Capture the cell that displays the provided text and extract its (X, Y) central coordinate. 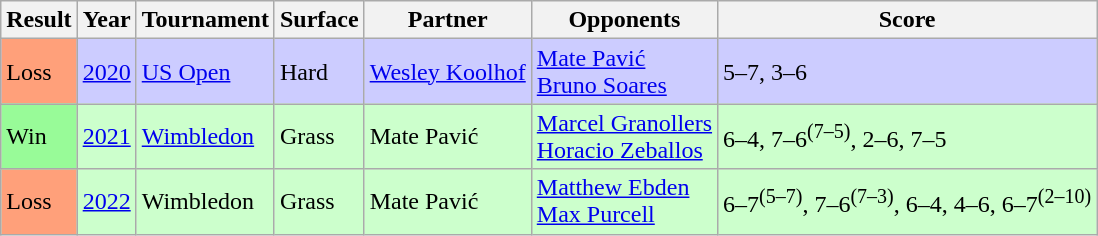
Score (908, 20)
Hard (319, 72)
Matthew Ebden Max Purcell (624, 202)
2022 (106, 202)
6–4, 7–6(7–5), 2–6, 7–5 (908, 136)
Result (39, 20)
Tournament (205, 20)
Partner (448, 20)
US Open (205, 72)
Year (106, 20)
Win (39, 136)
5–7, 3–6 (908, 72)
2020 (106, 72)
Surface (319, 20)
Mate Pavić Bruno Soares (624, 72)
Wesley Koolhof (448, 72)
Marcel Granollers Horacio Zeballos (624, 136)
6–7(5–7), 7–6(7–3), 6–4, 4–6, 6–7(2–10) (908, 202)
2021 (106, 136)
Opponents (624, 20)
